Capture the cell that displays the provided text and extract its [X, Y] central coordinate. 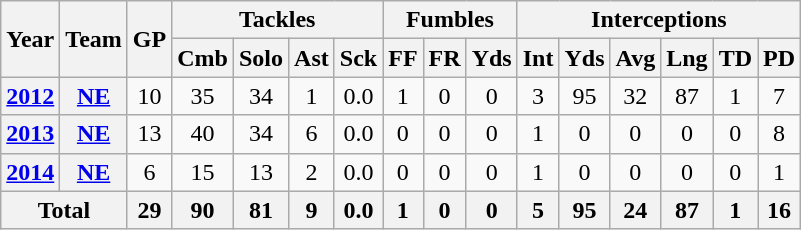
35 [203, 96]
81 [260, 210]
Avg [636, 58]
GP [149, 39]
8 [780, 134]
7 [780, 96]
Lng [687, 58]
Sck [358, 58]
32 [636, 96]
9 [312, 210]
24 [636, 210]
Team [94, 39]
90 [203, 210]
16 [780, 210]
Year [30, 39]
Cmb [203, 58]
15 [203, 172]
2013 [30, 134]
Tackles [278, 20]
2012 [30, 96]
Interceptions [658, 20]
40 [203, 134]
5 [538, 210]
29 [149, 210]
FR [444, 58]
10 [149, 96]
2014 [30, 172]
Solo [260, 58]
Total [64, 210]
Int [538, 58]
TD [735, 58]
PD [780, 58]
2 [312, 172]
3 [538, 96]
Fumbles [450, 20]
Ast [312, 58]
FF [403, 58]
